Output the (x, y) coordinate of the center of the cell containing the given text.  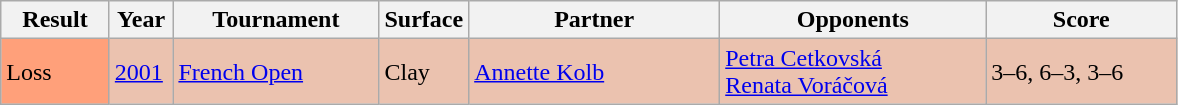
Annette Kolb (594, 72)
Petra Cetkovská Renata Voráčová (853, 72)
French Open (276, 72)
Year (141, 20)
3–6, 6–3, 3–6 (1082, 72)
Result (56, 20)
Partner (594, 20)
Clay (424, 72)
Score (1082, 20)
Tournament (276, 20)
2001 (141, 72)
Loss (56, 72)
Opponents (853, 20)
Surface (424, 20)
